Locate the cell with the specified text and output its [X, Y] center coordinate. 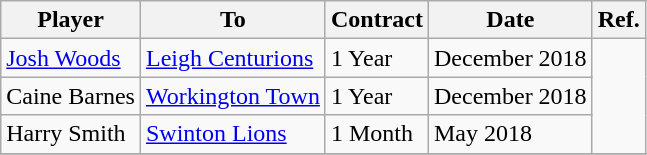
Harry Smith [71, 134]
Caine Barnes [71, 96]
To [232, 20]
Josh Woods [71, 58]
Player [71, 20]
Ref. [618, 20]
Workington Town [232, 96]
May 2018 [510, 134]
Leigh Centurions [232, 58]
1 Month [376, 134]
Date [510, 20]
Swinton Lions [232, 134]
Contract [376, 20]
